Find where the given text appears and provide that cell's center as (X, Y) coordinate. 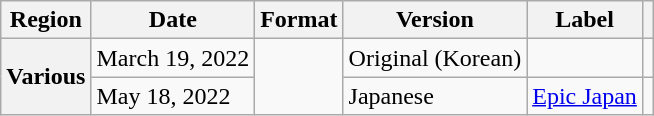
Original (Korean) (435, 58)
Version (435, 20)
Epic Japan (585, 96)
May 18, 2022 (173, 96)
Date (173, 20)
Region (46, 20)
March 19, 2022 (173, 58)
Japanese (435, 96)
Label (585, 20)
Various (46, 77)
Format (299, 20)
